Extract the [x, y] coordinate from the center of the cell holding the provided text.  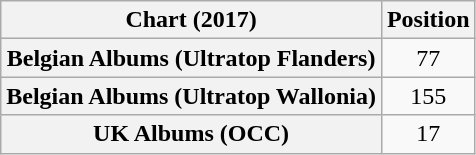
155 [428, 96]
77 [428, 58]
Chart (2017) [192, 20]
Belgian Albums (Ultratop Flanders) [192, 58]
Belgian Albums (Ultratop Wallonia) [192, 96]
Position [428, 20]
UK Albums (OCC) [192, 134]
17 [428, 134]
